Output the (X, Y) coordinate of the center of the cell containing the given text.  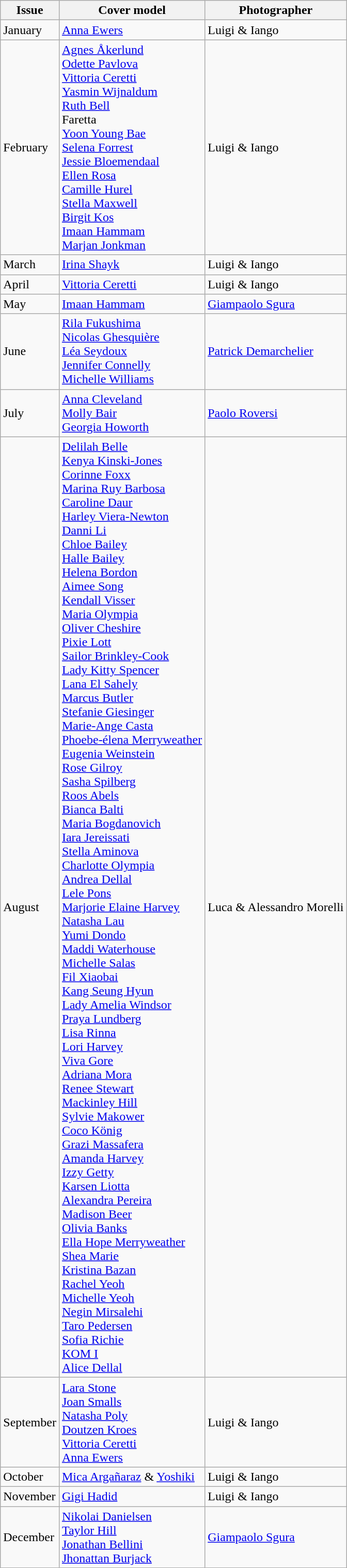
July (30, 413)
August (30, 907)
November (30, 1496)
September (30, 1422)
Vittoria Ceretti (132, 284)
Nikolai DanielsenTaylor HillJonathan Bellini Jhonattan Burjack (132, 1537)
March (30, 265)
Issue (30, 10)
June (30, 351)
December (30, 1537)
Gigi Hadid (132, 1496)
Patrick Demarchelier (276, 351)
February (30, 147)
Imaan Hammam (132, 304)
Cover model (132, 10)
Irina Shayk (132, 265)
Paolo Roversi (276, 413)
Mica Argañaraz & Yoshiki (132, 1477)
Lara StoneJoan SmallsNatasha PolyDoutzen Kroes Vittoria CerettiAnna Ewers (132, 1422)
Anna Ewers (132, 30)
April (30, 284)
Luca & Alessandro Morelli (276, 907)
Photographer (276, 10)
Anna ClevelandMolly BairGeorgia Howorth (132, 413)
May (30, 304)
January (30, 30)
Rila FukushimaNicolas GhesquièreLéa SeydouxJennifer ConnellyMichelle Williams (132, 351)
October (30, 1477)
